Return the [X, Y] coordinate for the center point of the cell that contains the specified text.  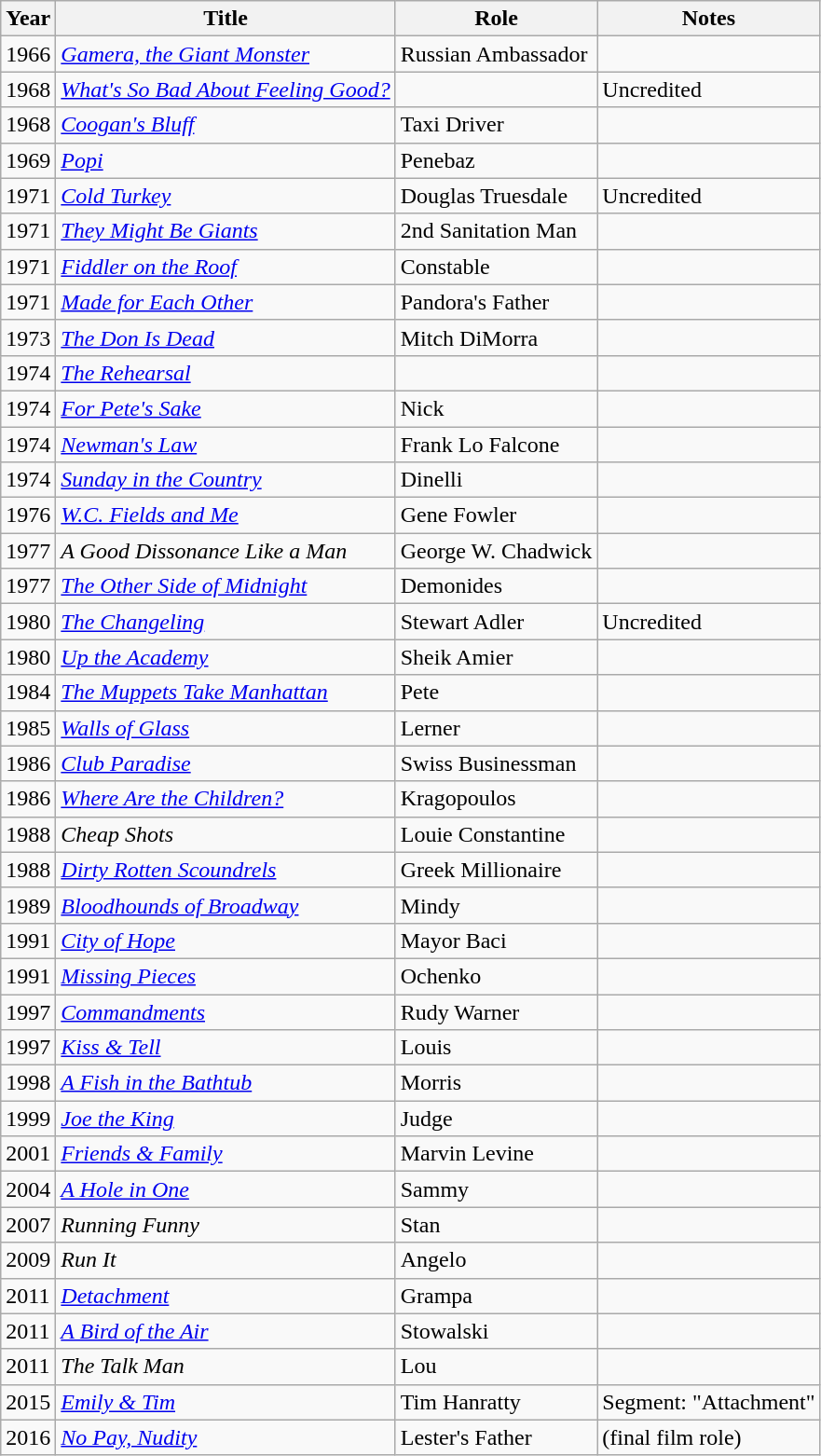
The Rehearsal [226, 373]
What's So Bad About Feeling Good? [226, 89]
2001 [28, 1154]
Detachment [226, 1296]
A Fish in the Bathtub [226, 1083]
1973 [28, 337]
Sammy [496, 1189]
Constable [496, 267]
Greek Millionaire [496, 870]
The Other Side of Midnight [226, 586]
Nick [496, 408]
Taxi Driver [496, 125]
Morris [496, 1083]
Stewart Adler [496, 622]
2015 [28, 1402]
Title [226, 19]
Club Paradise [226, 763]
Sheik Amier [496, 657]
A Bird of the Air [226, 1331]
Made for Each Other [226, 302]
City of Hope [226, 941]
They Might Be Giants [226, 231]
Penebaz [496, 160]
Friends & Family [226, 1154]
Stowalski [496, 1331]
Popi [226, 160]
Demonides [496, 586]
Cheap Shots [226, 834]
Ochenko [496, 976]
A Hole in One [226, 1189]
Angelo [496, 1260]
George W. Chadwick [496, 551]
Lerner [496, 728]
1998 [28, 1083]
Grampa [496, 1296]
Notes [708, 19]
Swiss Businessman [496, 763]
Lou [496, 1367]
1999 [28, 1119]
1985 [28, 728]
Emily & Tim [226, 1402]
Mitch DiMorra [496, 337]
2016 [28, 1437]
A Good Dissonance Like a Man [226, 551]
Commandments [226, 1011]
Judge [496, 1119]
Lester's Father [496, 1437]
1984 [28, 693]
Marvin Levine [496, 1154]
Mindy [496, 905]
Douglas Truesdale [496, 196]
1976 [28, 515]
Tim Hanratty [496, 1402]
Bloodhounds of Broadway [226, 905]
1989 [28, 905]
Up the Academy [226, 657]
Mayor Baci [496, 941]
Coogan's Bluff [226, 125]
2004 [28, 1189]
Kragopoulos [496, 799]
Missing Pieces [226, 976]
Fiddler on the Roof [226, 267]
Frank Lo Falcone [496, 445]
Run It [226, 1260]
The Don Is Dead [226, 337]
Gamera, the Giant Monster [226, 54]
No Pay, Nudity [226, 1437]
Louis [496, 1048]
The Talk Man [226, 1367]
The Changeling [226, 622]
Sunday in the Country [226, 480]
For Pete's Sake [226, 408]
The Muppets Take Manhattan [226, 693]
Running Funny [226, 1225]
Kiss & Tell [226, 1048]
Dirty Rotten Scoundrels [226, 870]
Year [28, 19]
W.C. Fields and Me [226, 515]
Stan [496, 1225]
2nd Sanitation Man [496, 231]
Cold Turkey [226, 196]
(final film role) [708, 1437]
Segment: "Attachment" [708, 1402]
Rudy Warner [496, 1011]
Dinelli [496, 480]
Where Are the Children? [226, 799]
2007 [28, 1225]
2009 [28, 1260]
Walls of Glass [226, 728]
1966 [28, 54]
Newman's Law [226, 445]
Gene Fowler [496, 515]
Pandora's Father [496, 302]
Russian Ambassador [496, 54]
1969 [28, 160]
Role [496, 19]
Pete [496, 693]
Louie Constantine [496, 834]
Joe the King [226, 1119]
